Scan for the cell matching the given text and deliver its (x, y) coordinate at center. 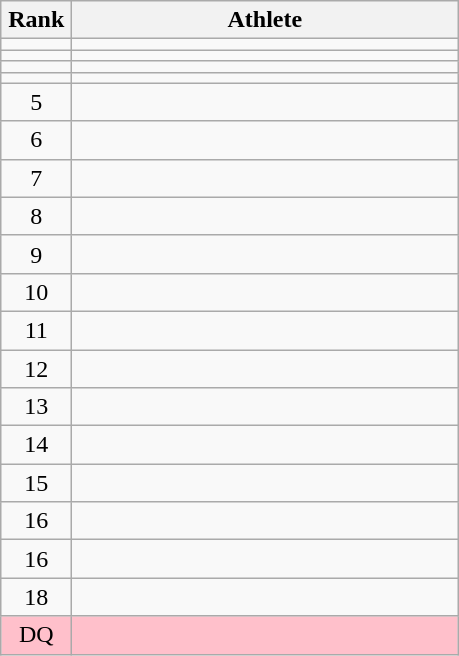
8 (36, 216)
13 (36, 407)
12 (36, 369)
7 (36, 178)
9 (36, 254)
5 (36, 102)
6 (36, 140)
DQ (36, 635)
Rank (36, 20)
14 (36, 445)
11 (36, 330)
10 (36, 292)
Athlete (265, 20)
15 (36, 483)
18 (36, 597)
